Provide the [X, Y] coordinate of the cell's center where the given text is located.  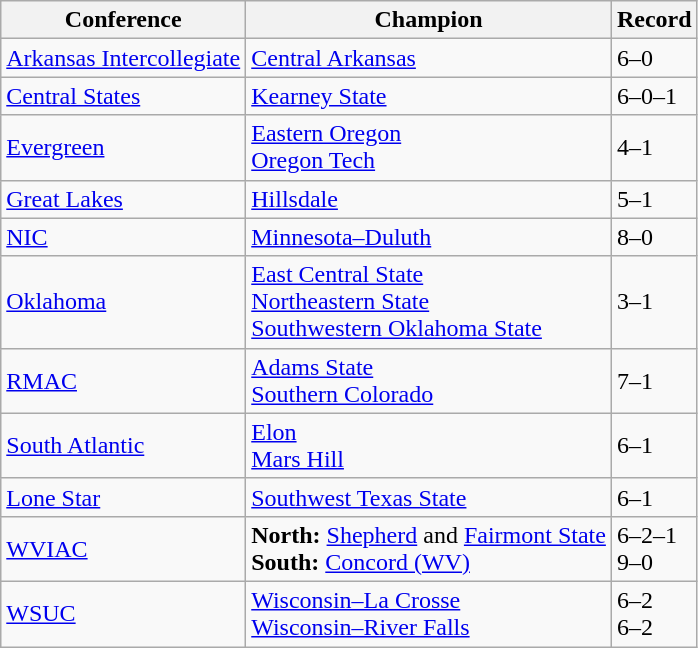
Southwest Texas State [429, 497]
3–1 [654, 302]
Lone Star [124, 497]
Oklahoma [124, 302]
Eastern OregonOregon Tech [429, 148]
Great Lakes [124, 199]
ElonMars Hill [429, 446]
Champion [429, 20]
Central Arkansas [429, 58]
Arkansas Intercollegiate [124, 58]
6–2–19–0 [654, 548]
WSUC [124, 614]
Wisconsin–La CrosseWisconsin–River Falls [429, 614]
Record [654, 20]
6–0 [654, 58]
Central States [124, 96]
5–1 [654, 199]
Hillsdale [429, 199]
Conference [124, 20]
4–1 [654, 148]
6–0–1 [654, 96]
6–26–2 [654, 614]
Minnesota–Duluth [429, 237]
Evergreen [124, 148]
South Atlantic [124, 446]
8–0 [654, 237]
RMAC [124, 380]
Kearney State [429, 96]
Adams StateSouthern Colorado [429, 380]
WVIAC [124, 548]
East Central StateNortheastern StateSouthwestern Oklahoma State [429, 302]
NIC [124, 237]
7–1 [654, 380]
North: Shepherd and Fairmont StateSouth: Concord (WV) [429, 548]
